Find where the given text appears and provide that cell's center as (x, y) coordinate. 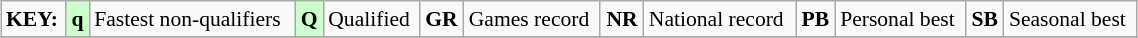
Personal best (900, 19)
Fastest non-qualifiers (192, 19)
Q (309, 19)
National record (720, 19)
q (78, 19)
PB (816, 19)
KEY: (34, 19)
SB (985, 19)
Seasonal best (1070, 19)
GR (442, 19)
Qualified (371, 19)
NR (622, 19)
Games record (532, 19)
